Locate the cell with the specified text and output its [X, Y] center coordinate. 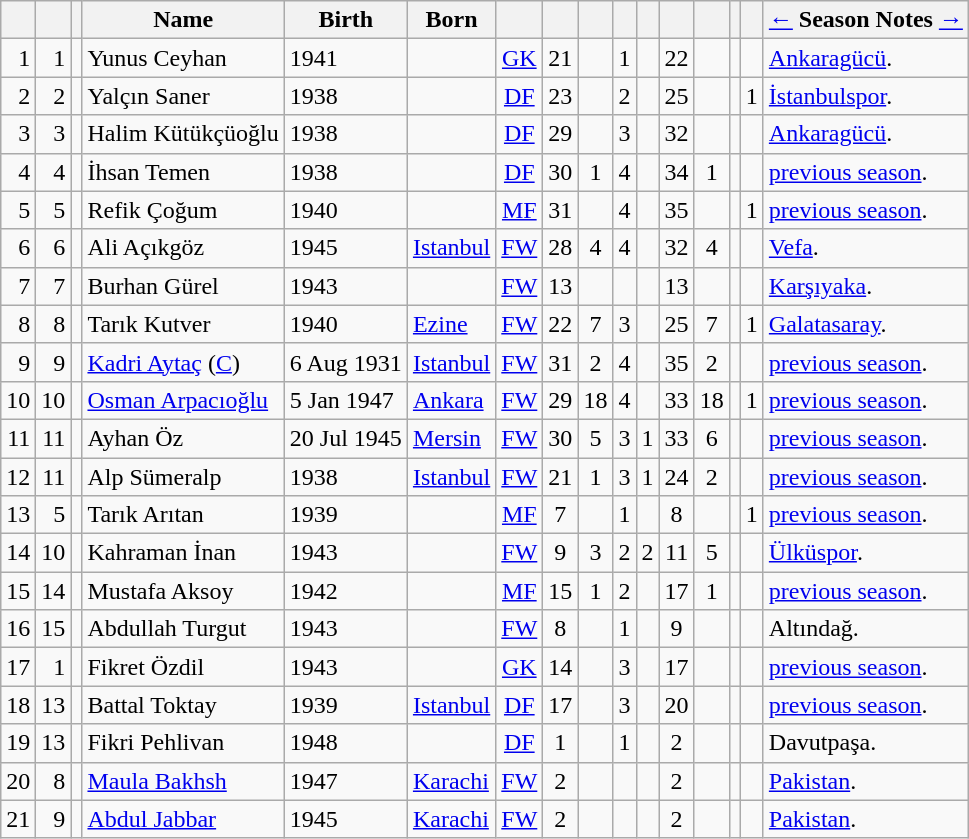
İhsan Temen [183, 172]
23 [560, 96]
Ülküspor. [866, 553]
Ali Açıkgöz [183, 248]
Ankara [451, 400]
Burhan Gürel [183, 286]
Refik Çoğum [183, 210]
34 [676, 172]
Abdul Jabbar [183, 819]
16 [18, 629]
1941 [346, 58]
Halim Kütükçüoğlu [183, 134]
Battal Toktay [183, 705]
Birth [346, 20]
Mustafa Aksoy [183, 591]
← Season Notes → [866, 20]
Yalçın Saner [183, 96]
İstanbulspor. [866, 96]
Karşıyaka. [866, 286]
12 [18, 477]
24 [676, 477]
1948 [346, 743]
19 [18, 743]
Galatasaray. [866, 324]
Abdullah Turgut [183, 629]
6 Aug 1931 [346, 362]
Yunus Ceyhan [183, 58]
Alp Sümeralp [183, 477]
Ezine [451, 324]
Maula Bakhsh [183, 781]
Tarık Arıtan [183, 515]
Kahraman İnan [183, 553]
Kadri Aytaç (C) [183, 362]
Name [183, 20]
28 [560, 248]
Davutpaşa. [866, 743]
Fikret Özdil [183, 667]
20 Jul 1945 [346, 438]
Ayhan Öz [183, 438]
Vefa. [866, 248]
Born [451, 20]
Tarık Kutver [183, 324]
Mersin [451, 438]
5 Jan 1947 [346, 400]
Osman Arpacıoğlu [183, 400]
Fikri Pehlivan [183, 743]
1947 [346, 781]
1942 [346, 591]
Altındağ. [866, 629]
